Identify which cell holds the provided text, then report its (x, y) central coordinate. 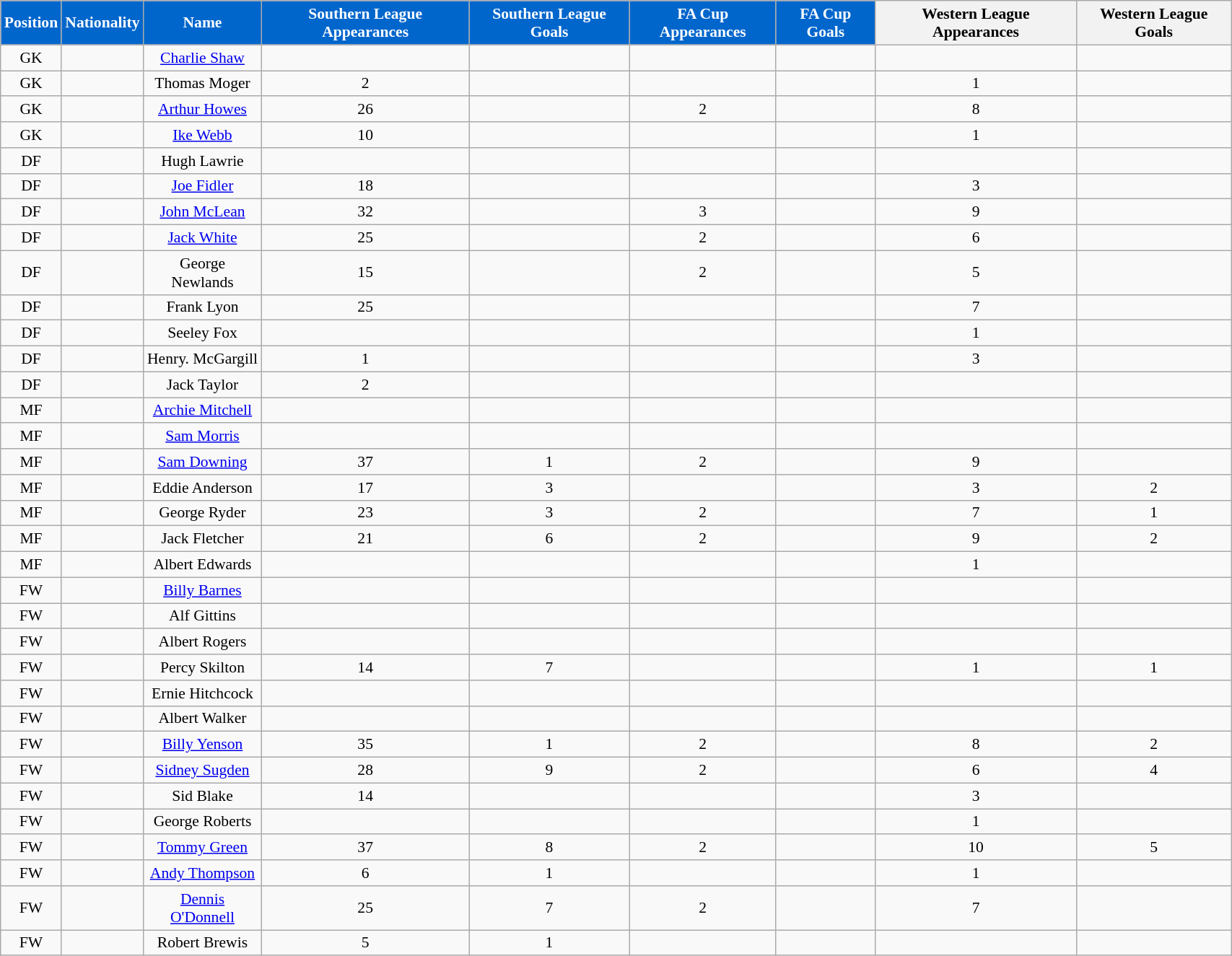
FA Cup Appearances (703, 23)
28 (365, 771)
26 (365, 110)
Thomas Moger (203, 84)
Joe Fidler (203, 186)
4 (1154, 771)
Arthur Howes (203, 110)
18 (365, 186)
Alf Gittins (203, 616)
Ike Webb (203, 135)
George Roberts (203, 822)
FA Cup Goals (826, 23)
Southern League Appearances (365, 23)
Frank Lyon (203, 307)
Archie Mitchell (203, 411)
23 (365, 513)
Western League Goals (1154, 23)
Dennis O'Donnell (203, 908)
32 (365, 212)
Andy Thompson (203, 873)
Name (203, 23)
Tommy Green (203, 848)
Percy Skilton (203, 667)
Jack Taylor (203, 385)
Robert Brewis (203, 943)
Sidney Sugden (203, 771)
Hugh Lawrie (203, 161)
John McLean (203, 212)
Henry. McGargill (203, 359)
Position (31, 23)
Billy Barnes (203, 590)
17 (365, 488)
Eddie Anderson (203, 488)
Western League Appearances (976, 23)
21 (365, 539)
Sam Morris (203, 437)
Albert Edwards (203, 565)
Jack Fletcher (203, 539)
Nationality (102, 23)
Albert Rogers (203, 642)
Sid Blake (203, 796)
35 (365, 745)
Seeley Fox (203, 333)
Albert Walker (203, 719)
George Ryder (203, 513)
Ernie Hitchcock (203, 693)
Charlie Shaw (203, 58)
Billy Yenson (203, 745)
George Newlands (203, 273)
15 (365, 273)
Southern League Goals (549, 23)
Jack White (203, 238)
Sam Downing (203, 462)
